Provide the (X, Y) coordinate of the cell's center where the given text is located.  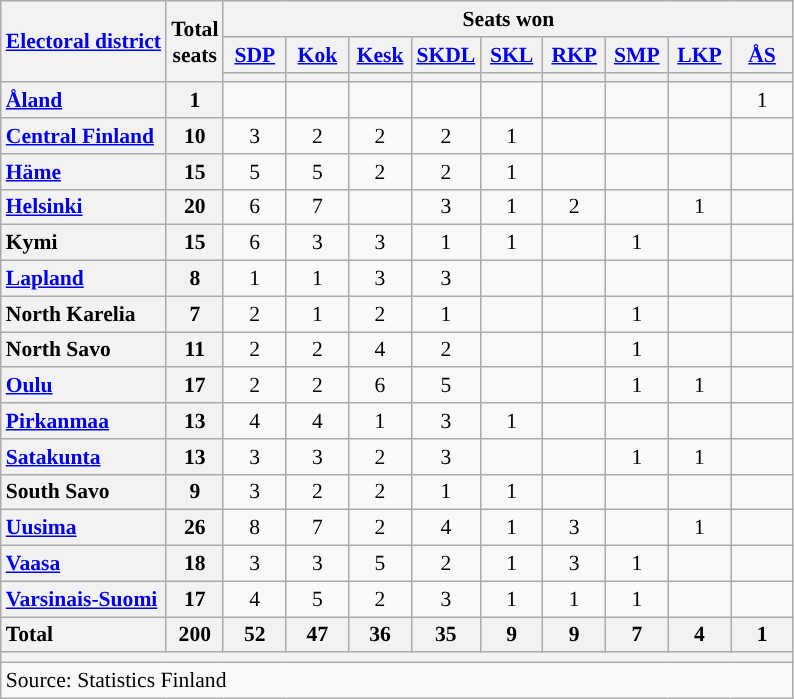
10 (194, 136)
ÅS (762, 55)
Pirkanmaa (84, 421)
SMP (638, 55)
SKDL (446, 55)
11 (194, 350)
Kesk (380, 55)
Total (84, 635)
Satakunta (84, 457)
52 (254, 635)
Häme (84, 172)
20 (194, 207)
SKL (512, 55)
Totalseats (194, 42)
Helsinki (84, 207)
35 (446, 635)
North Karelia (84, 314)
Uusima (84, 528)
RKP (574, 55)
Oulu (84, 386)
Kymi (84, 243)
Lapland (84, 279)
SDP (254, 55)
Vaasa (84, 564)
26 (194, 528)
200 (194, 635)
Varsinais-Suomi (84, 599)
47 (318, 635)
Electoral district (84, 42)
Åland (84, 101)
Seats won (508, 19)
Kok (318, 55)
36 (380, 635)
Source: Statistics Finland (398, 681)
North Savo (84, 350)
LKP (700, 55)
18 (194, 564)
South Savo (84, 492)
Central Finland (84, 136)
